Extract the (x, y) coordinate from the center of the cell holding the provided text.  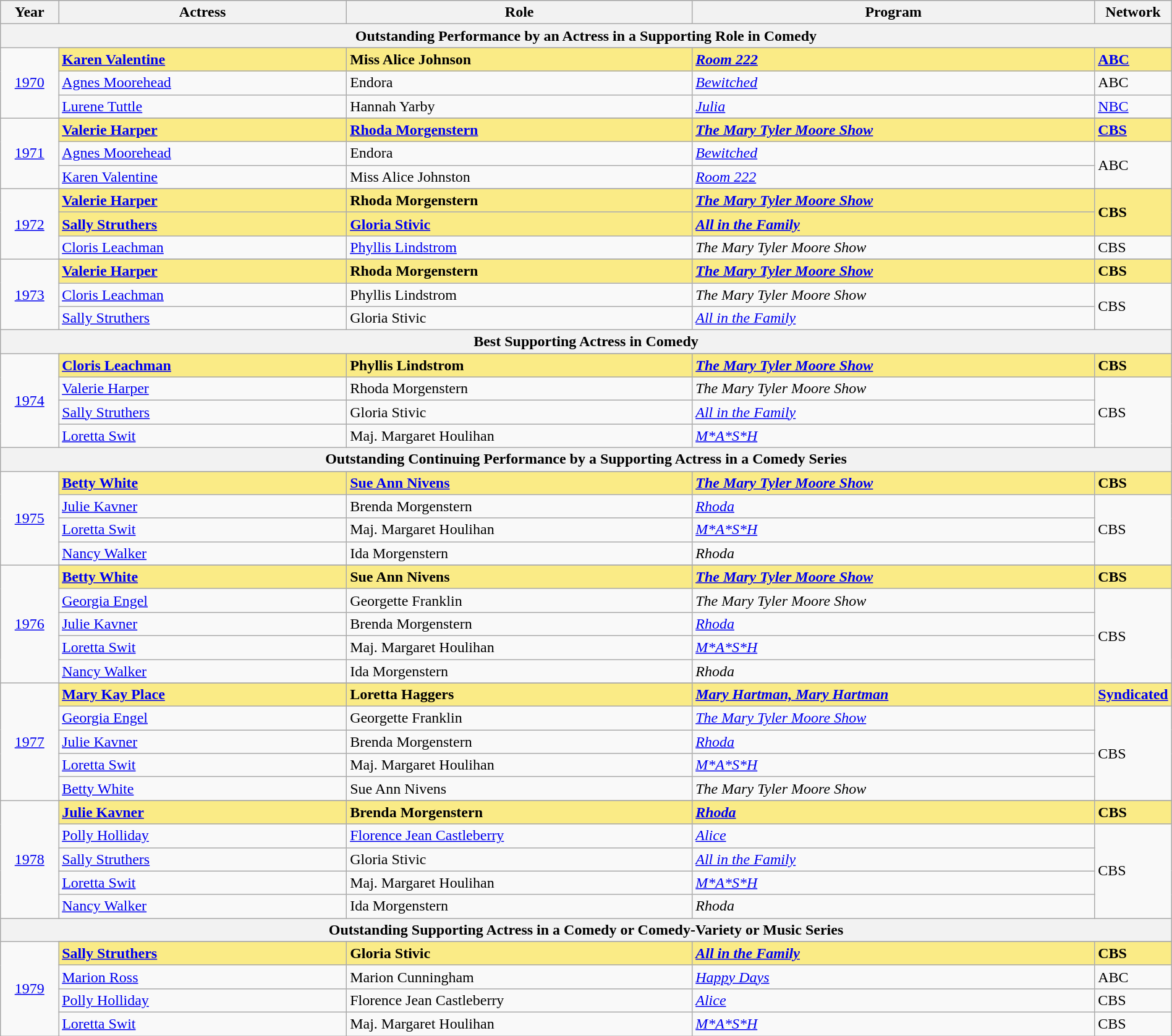
1970 (30, 83)
Hannah Yarby (519, 106)
Marion Ross (203, 977)
1977 (30, 742)
1973 (30, 294)
1972 (30, 224)
NBC (1133, 106)
Marion Cunningham (519, 977)
1978 (30, 859)
1974 (30, 401)
Syndicated (1133, 695)
Role (519, 12)
1975 (30, 518)
Happy Days (894, 977)
Program (894, 12)
Outstanding Performance by an Actress in a Supporting Role in Comedy (586, 36)
Outstanding Continuing Performance by a Supporting Actress in a Comedy Series (586, 459)
Network (1133, 12)
Actress (203, 12)
1976 (30, 624)
Best Supporting Actress in Comedy (586, 342)
Loretta Haggers (519, 695)
Year (30, 12)
Outstanding Supporting Actress in a Comedy or Comedy-Variety or Music Series (586, 930)
1971 (30, 153)
Lurene Tuttle (203, 106)
Julia (894, 106)
Mary Kay Place (203, 695)
Miss Alice Johnson (519, 59)
Miss Alice Johnston (519, 177)
Mary Hartman, Mary Hartman (894, 695)
1979 (30, 988)
